Determine the [x, y] coordinate at the center of the cell enclosing the given text.  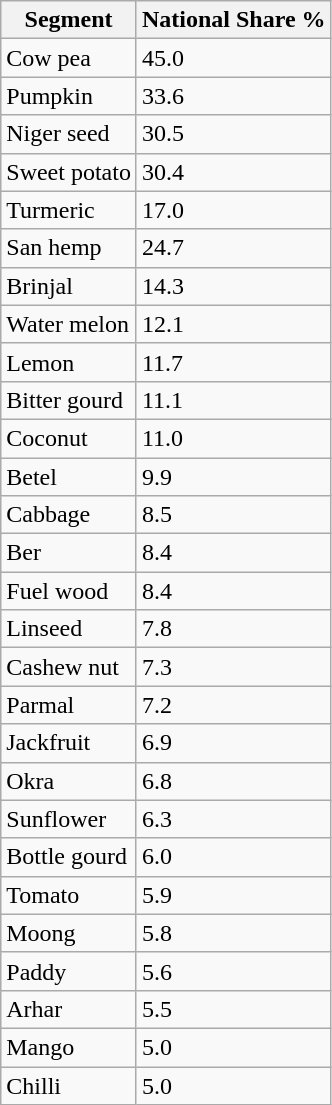
Coconut [69, 438]
Tomato [69, 895]
6.3 [234, 819]
12.1 [234, 324]
Linseed [69, 629]
14.3 [234, 286]
11.7 [234, 362]
Moong [69, 933]
9.9 [234, 477]
Niger seed [69, 134]
Cabbage [69, 515]
11.0 [234, 438]
Cow pea [69, 58]
24.7 [234, 248]
Parmal [69, 705]
5.5 [234, 1009]
Pumpkin [69, 96]
5.9 [234, 895]
Sunflower [69, 819]
30.4 [234, 172]
Chilli [69, 1085]
33.6 [234, 96]
Betel [69, 477]
7.3 [234, 667]
Turmeric [69, 210]
Mango [69, 1047]
7.8 [234, 629]
5.6 [234, 971]
7.2 [234, 705]
45.0 [234, 58]
6.9 [234, 743]
11.1 [234, 400]
Arhar [69, 1009]
San hemp [69, 248]
Jackfruit [69, 743]
Lemon [69, 362]
17.0 [234, 210]
Sweet potato [69, 172]
Paddy [69, 971]
Water melon [69, 324]
National Share % [234, 20]
6.0 [234, 857]
Segment [69, 20]
6.8 [234, 781]
Cashew nut [69, 667]
5.8 [234, 933]
30.5 [234, 134]
Brinjal [69, 286]
Fuel wood [69, 591]
Bottle gourd [69, 857]
8.5 [234, 515]
Bitter gourd [69, 400]
Okra [69, 781]
Ber [69, 553]
